Detect which cell encompasses the target text, then output its [x, y] center coordinate. 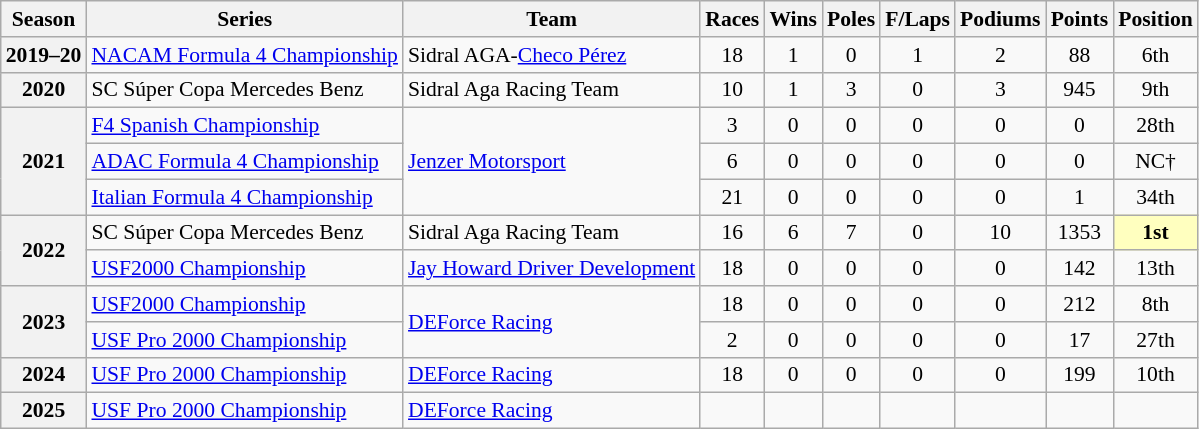
6th [1155, 55]
142 [1080, 269]
2025 [44, 411]
212 [1080, 304]
34th [1155, 197]
2023 [44, 322]
28th [1155, 126]
Races [732, 19]
Italian Formula 4 Championship [244, 197]
Jenzer Motorsport [552, 162]
F4 Spanish Championship [244, 126]
21 [732, 197]
NC† [1155, 162]
2024 [44, 375]
2021 [44, 162]
Series [244, 19]
Poles [851, 19]
Season [44, 19]
Team [552, 19]
16 [732, 233]
Position [1155, 19]
Sidral AGA-Checo Pérez [552, 55]
27th [1155, 340]
9th [1155, 90]
199 [1080, 375]
Wins [793, 19]
ADAC Formula 4 Championship [244, 162]
Jay Howard Driver Development [552, 269]
Podiums [1000, 19]
88 [1080, 55]
2022 [44, 250]
F/Laps [918, 19]
10th [1155, 375]
8th [1155, 304]
1353 [1080, 233]
Points [1080, 19]
NACAM Formula 4 Championship [244, 55]
1st [1155, 233]
2019–20 [44, 55]
7 [851, 233]
2020 [44, 90]
17 [1080, 340]
945 [1080, 90]
13th [1155, 269]
